Return (X, Y) of the center of cell containing provided text 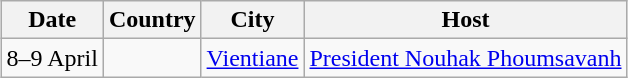
President Nouhak Phoumsavanh (466, 58)
City (252, 20)
8–9 April (52, 58)
Host (466, 20)
Date (52, 20)
Vientiane (252, 58)
Country (152, 20)
